Locate the cell with the specified text and output its (X, Y) center coordinate. 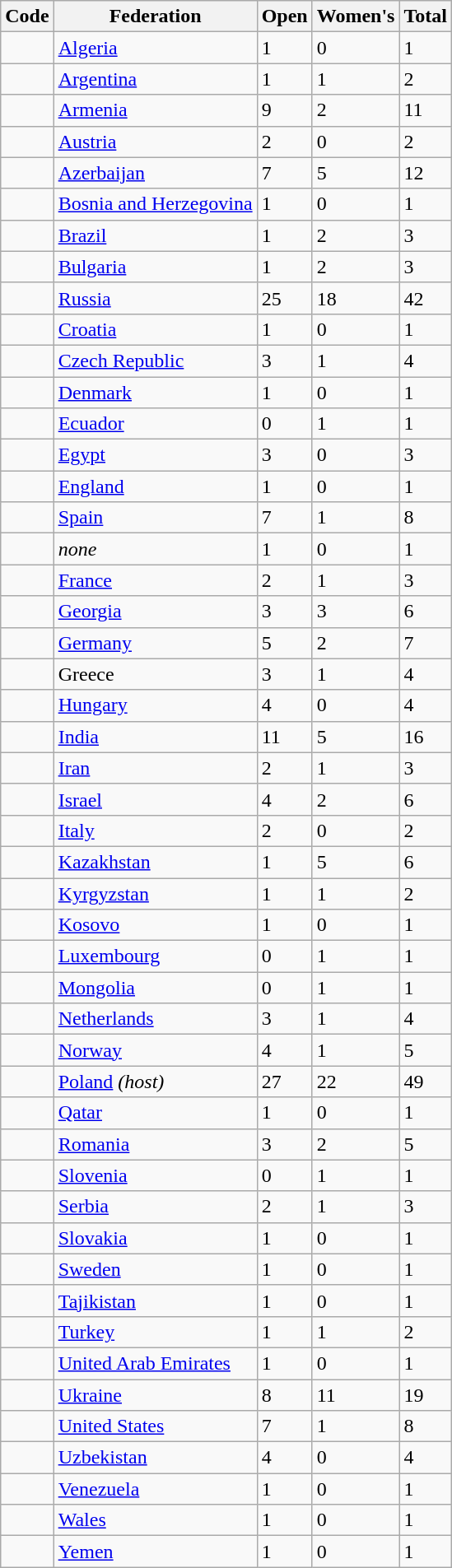
Bulgaria (155, 267)
Egypt (155, 455)
Germany (155, 643)
Mongolia (155, 988)
12 (426, 173)
Poland (host) (155, 1082)
Israel (155, 799)
Denmark (155, 393)
Georgia (155, 612)
9 (285, 110)
Wales (155, 1520)
Yemen (155, 1552)
Austria (155, 142)
England (155, 486)
Netherlands (155, 1019)
Women's (356, 16)
Sweden (155, 1269)
France (155, 580)
India (155, 737)
Qatar (155, 1113)
Venezuela (155, 1489)
Greece (155, 674)
Italy (155, 831)
Open (285, 16)
Federation (155, 16)
Ecuador (155, 424)
Bosnia and Herzegovina (155, 204)
Argentina (155, 79)
Kyrgyzstan (155, 893)
Russia (155, 298)
19 (426, 1395)
Code (27, 16)
27 (285, 1082)
Slovenia (155, 1175)
Kazakhstan (155, 862)
25 (285, 298)
49 (426, 1082)
Spain (155, 518)
United States (155, 1426)
Kosovo (155, 925)
Romania (155, 1144)
Slovakia (155, 1238)
Norway (155, 1050)
Luxembourg (155, 956)
Uzbekistan (155, 1458)
Turkey (155, 1332)
Armenia (155, 110)
none (155, 549)
Czech Republic (155, 361)
Total (426, 16)
22 (356, 1082)
42 (426, 298)
18 (356, 298)
Ukraine (155, 1395)
Algeria (155, 48)
Iran (155, 768)
Hungary (155, 705)
Brazil (155, 235)
16 (426, 737)
Serbia (155, 1207)
United Arab Emirates (155, 1363)
Croatia (155, 329)
Azerbaijan (155, 173)
Tajikistan (155, 1300)
